For the text-containing cell, return its midpoint in (X, Y) coordinate format. 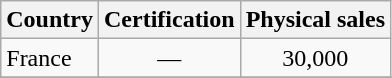
Certification (169, 20)
France (50, 58)
Physical sales (315, 20)
30,000 (315, 58)
— (169, 58)
Country (50, 20)
